Provide the (X, Y) coordinate of the cell's center where the given text is located.  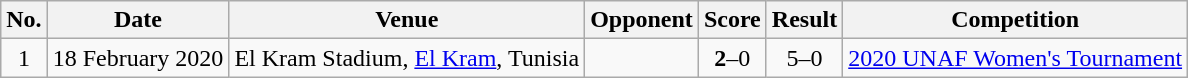
1 (24, 58)
No. (24, 20)
Opponent (642, 20)
18 February 2020 (138, 58)
Competition (1016, 20)
Date (138, 20)
2020 UNAF Women's Tournament (1016, 58)
Result (804, 20)
5–0 (804, 58)
El Kram Stadium, El Kram, Tunisia (407, 58)
Venue (407, 20)
2–0 (732, 58)
Score (732, 20)
